Pinpoint the cell where the given text exists, returning its [x, y] midpoint coordinate. 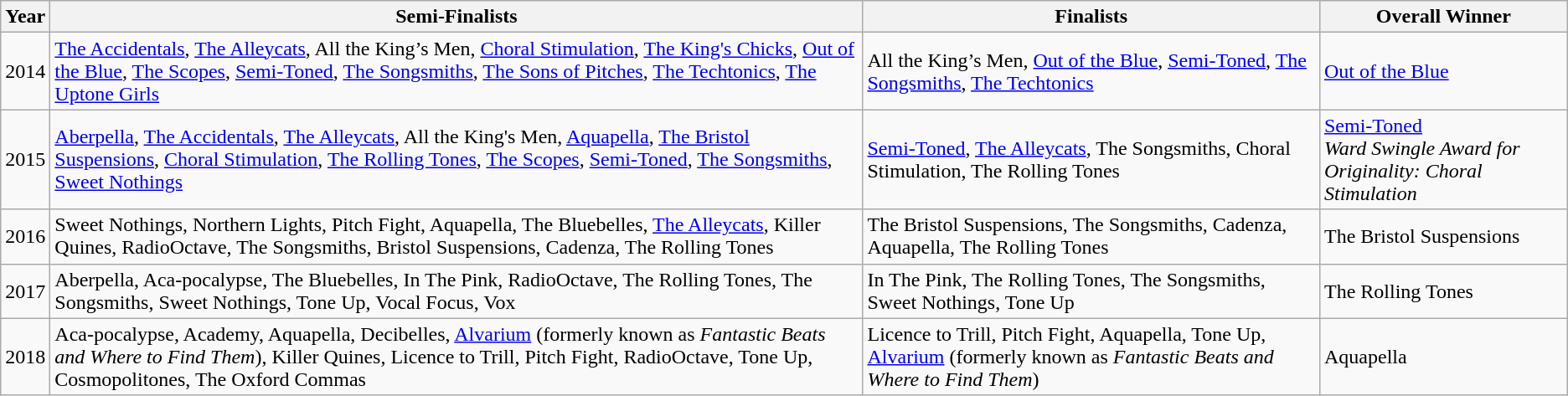
Aquapella [1443, 357]
Year [25, 17]
2016 [25, 236]
In The Pink, The Rolling Tones, The Songsmiths, Sweet Nothings, Tone Up [1091, 291]
The Bristol Suspensions, The Songsmiths, Cadenza, Aquapella, The Rolling Tones [1091, 236]
Semi-Toned, The Alleycats, The Songsmiths, Choral Stimulation, The Rolling Tones [1091, 159]
All the King’s Men, Out of the Blue, Semi-Toned, The Songsmiths, The Techtonics [1091, 71]
Licence to Trill, Pitch Fight, Aquapella, Tone Up, Alvarium (formerly known as Fantastic Beats and Where to Find Them) [1091, 357]
Finalists [1091, 17]
Semi-Finalists [456, 17]
2014 [25, 71]
The Bristol Suspensions [1443, 236]
2017 [25, 291]
2018 [25, 357]
Semi-TonedWard Swingle Award for Originality: Choral Stimulation [1443, 159]
The Rolling Tones [1443, 291]
Overall Winner [1443, 17]
Out of the Blue [1443, 71]
2015 [25, 159]
Aberpella, Aca-pocalypse, The Bluebelles, In The Pink, RadioOctave, The Rolling Tones, The Songsmiths, Sweet Nothings, Tone Up, Vocal Focus, Vox [456, 291]
